For the text-containing cell, return its midpoint in (X, Y) coordinate format. 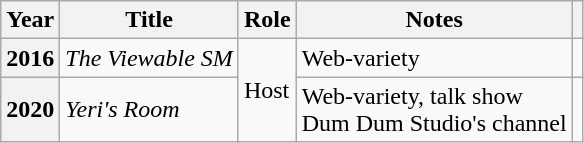
The Viewable SM (150, 58)
Notes (434, 20)
2020 (30, 110)
Role (267, 20)
Yeri's Room (150, 110)
Web-variety (434, 58)
Host (267, 90)
2016 (30, 58)
Year (30, 20)
Web-variety, talk showDum Dum Studio's channel (434, 110)
Title (150, 20)
